Output the (X, Y) coordinate of the center of the cell containing the given text.  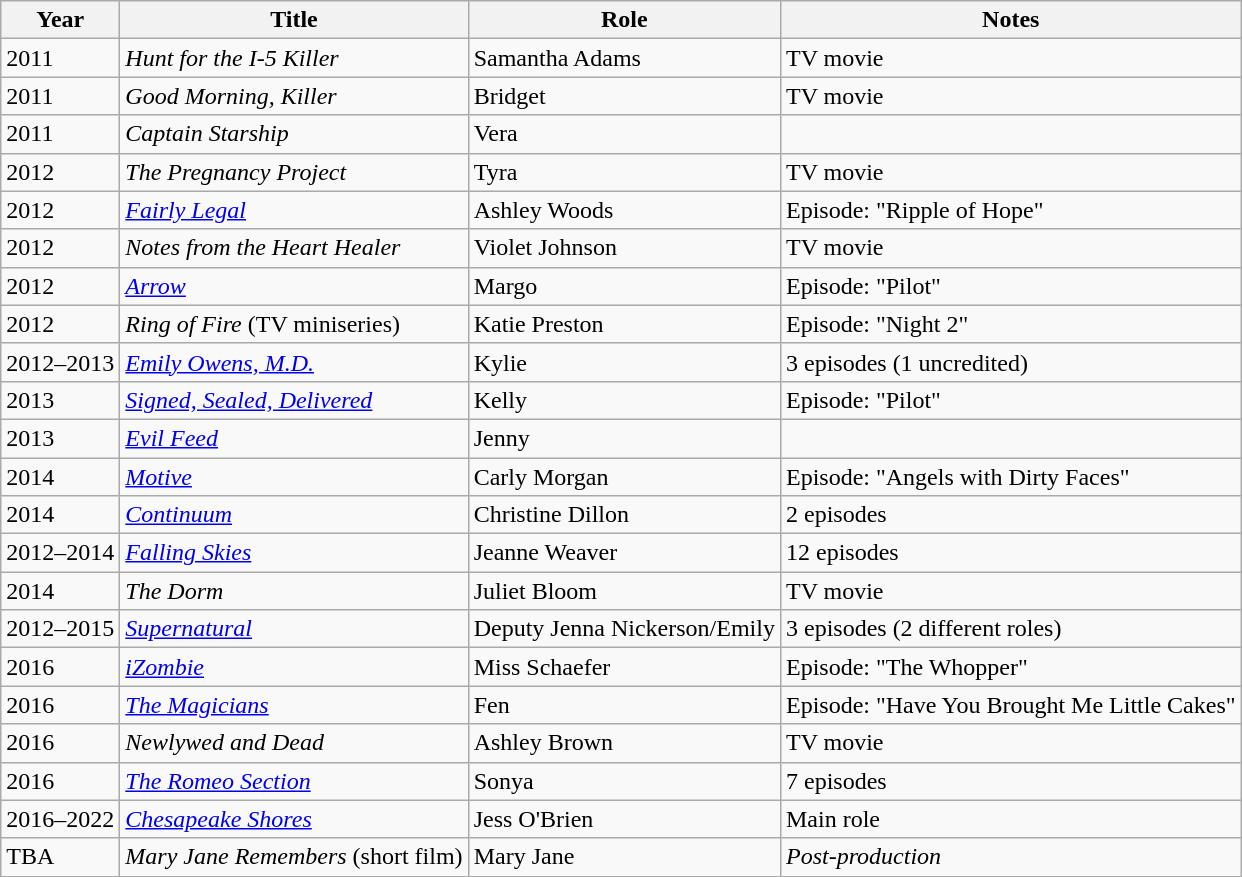
Kylie (624, 362)
Arrow (294, 286)
2012–2014 (60, 553)
Ashley Brown (624, 743)
Jenny (624, 438)
Notes from the Heart Healer (294, 248)
The Romeo Section (294, 781)
Falling Skies (294, 553)
Sonya (624, 781)
Fen (624, 705)
Episode: "Ripple of Hope" (1010, 210)
Episode: "Night 2" (1010, 324)
2 episodes (1010, 515)
Chesapeake Shores (294, 819)
Evil Feed (294, 438)
2012–2015 (60, 629)
Supernatural (294, 629)
iZombie (294, 667)
12 episodes (1010, 553)
Captain Starship (294, 134)
3 episodes (1 uncredited) (1010, 362)
2016–2022 (60, 819)
Carly Morgan (624, 477)
Post-production (1010, 857)
Tyra (624, 172)
Year (60, 20)
Title (294, 20)
Jeanne Weaver (624, 553)
Episode: "Have You Brought Me Little Cakes" (1010, 705)
Role (624, 20)
Jess O'Brien (624, 819)
Bridget (624, 96)
Mary Jane (624, 857)
Juliet Bloom (624, 591)
Motive (294, 477)
Episode: "Angels with Dirty Faces" (1010, 477)
Newlywed and Dead (294, 743)
3 episodes (2 different roles) (1010, 629)
Violet Johnson (624, 248)
Main role (1010, 819)
Deputy Jenna Nickerson/Emily (624, 629)
Mary Jane Remembers (short film) (294, 857)
2012–2013 (60, 362)
Vera (624, 134)
Samantha Adams (624, 58)
The Magicians (294, 705)
Notes (1010, 20)
The Pregnancy Project (294, 172)
Ashley Woods (624, 210)
Good Morning, Killer (294, 96)
Christine Dillon (624, 515)
Continuum (294, 515)
Fairly Legal (294, 210)
Kelly (624, 400)
Katie Preston (624, 324)
The Dorm (294, 591)
Margo (624, 286)
TBA (60, 857)
Signed, Sealed, Delivered (294, 400)
Episode: "The Whopper" (1010, 667)
Miss Schaefer (624, 667)
Hunt for the I-5 Killer (294, 58)
7 episodes (1010, 781)
Emily Owens, M.D. (294, 362)
Ring of Fire (TV miniseries) (294, 324)
